Locate the cell with the specified text and output its [X, Y] center coordinate. 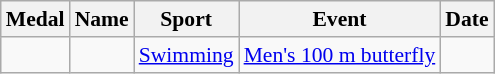
Event [340, 19]
Men's 100 m butterfly [340, 55]
Sport [186, 19]
Swimming [186, 55]
Date [466, 19]
Medal [36, 19]
Name [102, 19]
